Identify which cell holds the provided text, then report its [X, Y] central coordinate. 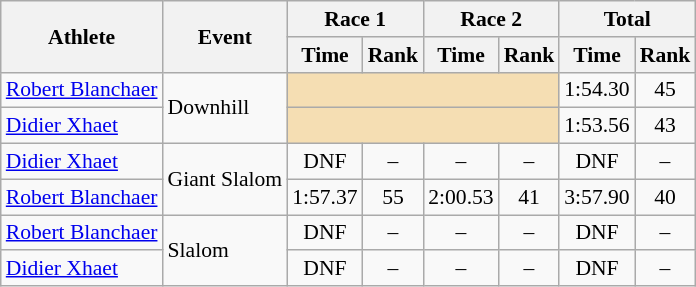
3:57.90 [596, 197]
1:54.30 [596, 90]
Total [627, 19]
2:00.53 [460, 197]
Giant Slalom [226, 180]
41 [530, 197]
45 [666, 90]
40 [666, 197]
Downhill [226, 108]
Race 2 [491, 19]
1:57.37 [324, 197]
55 [394, 197]
Athlete [82, 36]
43 [666, 126]
Event [226, 36]
1:53.56 [596, 126]
Race 1 [355, 19]
Slalom [226, 250]
